Determine the [x, y] coordinate at the center of the cell enclosing the given text.  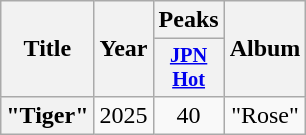
Year [124, 49]
Peaks [188, 20]
"Tiger" [48, 115]
"Rose" [265, 115]
Title [48, 49]
40 [188, 115]
Album [265, 49]
JPNHot [188, 68]
2025 [124, 115]
